Capture the cell that displays the provided text and extract its (X, Y) central coordinate. 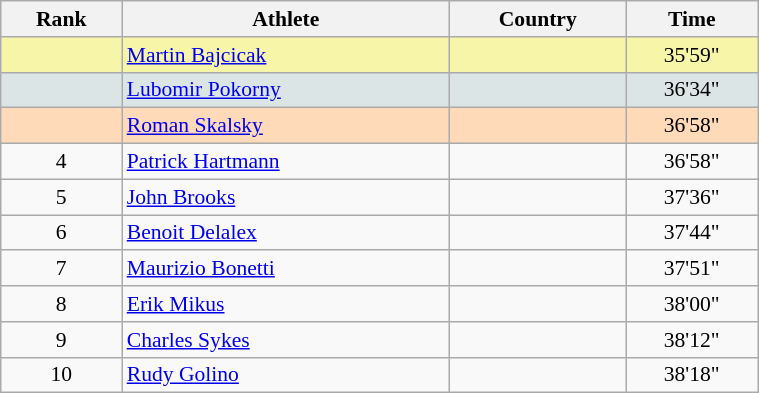
36'34" (692, 90)
Rank (62, 19)
John Brooks (286, 197)
Athlete (286, 19)
38'18" (692, 375)
10 (62, 375)
Patrick Hartmann (286, 162)
Lubomir Pokorny (286, 90)
Country (538, 19)
35'59" (692, 55)
38'00" (692, 304)
9 (62, 340)
Maurizio Bonetti (286, 269)
7 (62, 269)
Charles Sykes (286, 340)
6 (62, 233)
37'44" (692, 233)
Time (692, 19)
5 (62, 197)
Roman Skalsky (286, 126)
38'12" (692, 340)
Benoit Delalex (286, 233)
Erik Mikus (286, 304)
37'36" (692, 197)
Rudy Golino (286, 375)
4 (62, 162)
8 (62, 304)
Martin Bajcicak (286, 55)
37'51" (692, 269)
